Identify which cell holds the provided text, then report its [X, Y] central coordinate. 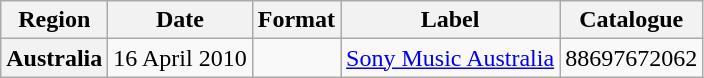
16 April 2010 [180, 58]
Format [296, 20]
88697672062 [632, 58]
Catalogue [632, 20]
Date [180, 20]
Region [54, 20]
Australia [54, 58]
Label [450, 20]
Sony Music Australia [450, 58]
